Locate the cell with the specified text and output its [x, y] center coordinate. 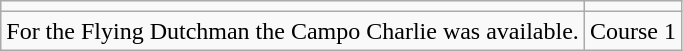
For the Flying Dutchman the Campo Charlie was available. [293, 31]
Course 1 [632, 31]
